Return (X, Y) of the center of cell containing provided text 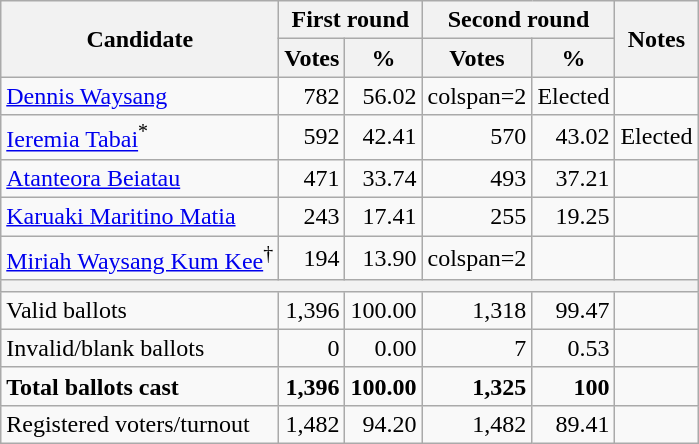
570 (477, 138)
0 (312, 348)
100 (574, 386)
56.02 (384, 96)
Registered voters/turnout (140, 424)
Valid ballots (140, 310)
Notes (656, 39)
Ieremia Tabai* (140, 138)
99.47 (574, 310)
1,325 (477, 386)
Candidate (140, 39)
0.53 (574, 348)
First round (350, 20)
194 (312, 258)
Atanteora Beiatau (140, 178)
43.02 (574, 138)
17.41 (384, 217)
1,318 (477, 310)
37.21 (574, 178)
255 (477, 217)
493 (477, 178)
13.90 (384, 258)
Karuaki Maritino Matia (140, 217)
19.25 (574, 217)
782 (312, 96)
7 (477, 348)
89.41 (574, 424)
Total ballots cast (140, 386)
94.20 (384, 424)
Second round (518, 20)
42.41 (384, 138)
243 (312, 217)
Invalid/blank ballots (140, 348)
Dennis Waysang (140, 96)
Miriah Waysang Kum Kee† (140, 258)
592 (312, 138)
471 (312, 178)
33.74 (384, 178)
0.00 (384, 348)
